For the text-containing cell, return its midpoint in [X, Y] coordinate format. 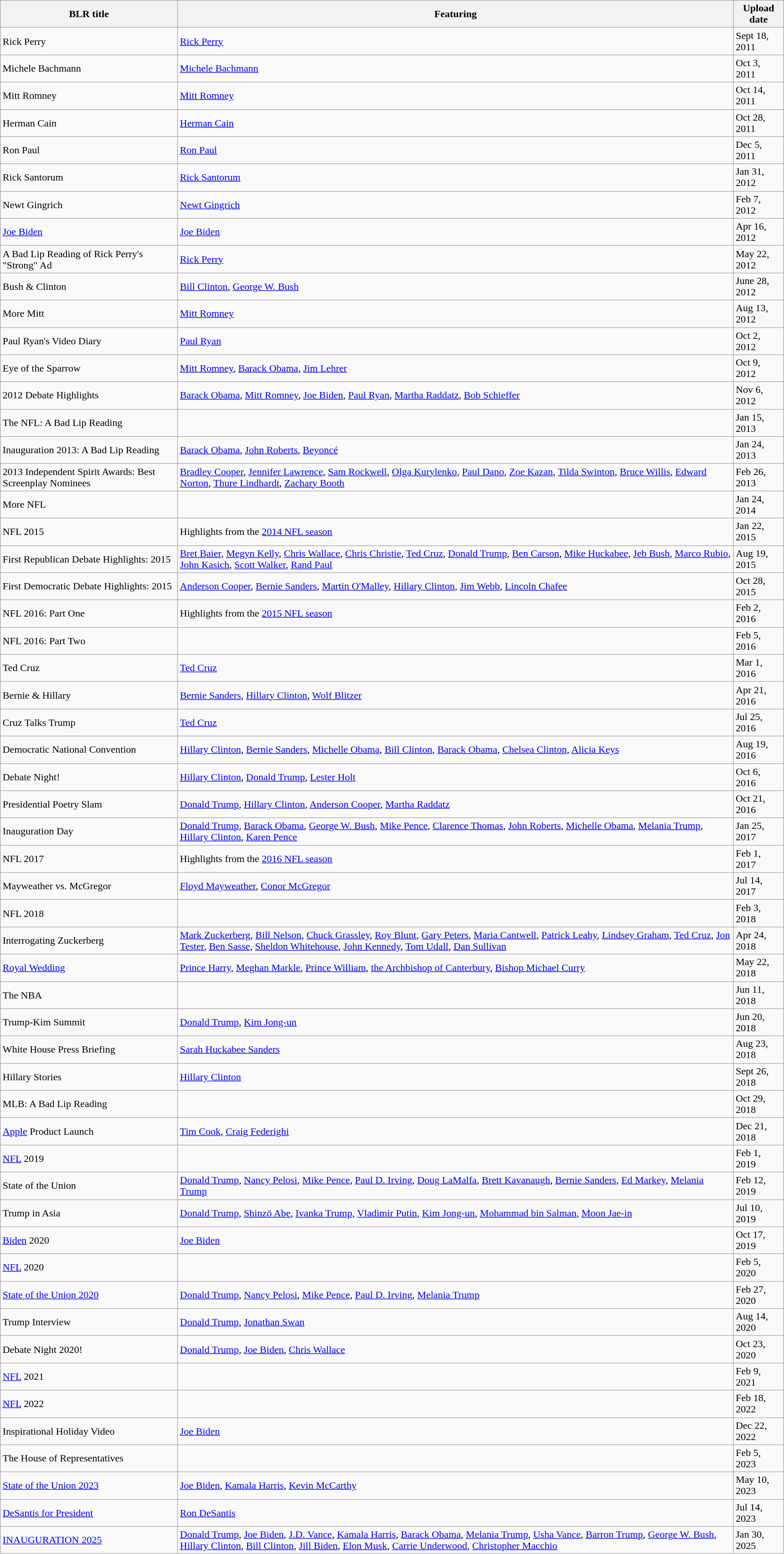
Feb 7, 2012 [758, 204]
First Democratic Debate Highlights: 2015 [89, 586]
Barack Obama, John Roberts, Beyoncé [456, 450]
More NFL [89, 504]
Trump-Kim Summit [89, 1022]
Ron DeSantis [456, 1513]
Mayweather vs. McGregor [89, 886]
Dec 5, 2011 [758, 150]
Presidential Poetry Slam [89, 804]
Jul 25, 2016 [758, 722]
Feb 12, 2019 [758, 1185]
White House Press Briefing [89, 1050]
Highlights from the 2015 NFL season [456, 613]
Oct 6, 2016 [758, 777]
More Mitt [89, 313]
Donald Trump, Nancy Pelosi, Mike Pence, Paul D. Irving, Doug LaMalfa, Brett Kavanaugh, Bernie Sanders, Ed Markey, Melania Trump [456, 1185]
May 22, 2012 [758, 259]
NFL 2016: Part Two [89, 641]
NFL 2018 [89, 913]
Democratic National Convention [89, 750]
Dec 22, 2022 [758, 1431]
Mar 1, 2016 [758, 668]
Aug 14, 2020 [758, 1322]
Cruz Talks Trump [89, 722]
Aug 19, 2015 [758, 559]
Jun 11, 2018 [758, 995]
Mitt Romney, Barack Obama, Jim Lehrer [456, 369]
Upload date [758, 14]
Interrogating Zuckerberg [89, 941]
May 10, 2023 [758, 1485]
Royal Wedding [89, 968]
Feb 5, 2016 [758, 641]
Jan 31, 2012 [758, 178]
State of the Union 2023 [89, 1485]
Apr 24, 2018 [758, 941]
Dec 21, 2018 [758, 1131]
Feb 5, 2023 [758, 1458]
Oct 28, 2011 [758, 123]
NFL 2020 [89, 1267]
Oct 14, 2011 [758, 96]
Trump in Asia [89, 1213]
MLB: A Bad Lip Reading [89, 1104]
Aug 19, 2016 [758, 750]
Inauguration 2013: A Bad Lip Reading [89, 450]
State of the Union 2020 [89, 1295]
Sarah Huckabee Sanders [456, 1050]
Biden 2020 [89, 1241]
Jan 15, 2013 [758, 423]
Hillary Clinton [456, 1076]
State of the Union [89, 1185]
Feb 18, 2022 [758, 1404]
Eye of the Sparrow [89, 369]
Paul Ryan's Video Diary [89, 341]
Aug 23, 2018 [758, 1050]
Jul 14, 2017 [758, 886]
Donald Trump, Joe Biden, Chris Wallace [456, 1350]
Bill Clinton, George W. Bush [456, 287]
Donald Trump, Kim Jong-un [456, 1022]
Jan 24, 2013 [758, 450]
Donald Trump, Shinzō Abe, Ivanka Trump, Vladimir Putin, Kim Jong-un, Mohammad bin Salman, Moon Jae-in [456, 1213]
Paul Ryan [456, 341]
Feb 9, 2021 [758, 1376]
Oct 21, 2016 [758, 804]
2012 Debate Highlights [89, 395]
Feb 1, 2019 [758, 1159]
Featuring [456, 14]
Apr 16, 2012 [758, 232]
Tim Cook, Craig Federighi [456, 1131]
Barack Obama, Mitt Romney, Joe Biden, Paul Ryan, Martha Raddatz, Bob Schieffer [456, 395]
Feb 1, 2017 [758, 859]
Sept 18, 2011 [758, 41]
The House of Representatives [89, 1458]
Sept 26, 2018 [758, 1076]
Oct 2, 2012 [758, 341]
Jan 30, 2025 [758, 1540]
Oct 3, 2011 [758, 69]
First Republican Debate Highlights: 2015 [89, 559]
Feb 2, 2016 [758, 613]
2013 Independent Spirit Awards: Best Screenplay Nominees [89, 478]
Highlights from the 2014 NFL season [456, 532]
The NFL: A Bad Lip Reading [89, 423]
NFL 2015 [89, 532]
NFL 2019 [89, 1159]
Inauguration Day [89, 832]
Debate Night! [89, 777]
Anderson Cooper, Bernie Sanders, Martin O'Malley, Hillary Clinton, Jim Webb, Lincoln Chafee [456, 586]
Hillary Clinton, Donald Trump, Lester Holt [456, 777]
BLR title [89, 14]
Bernie & Hillary [89, 695]
Jul 10, 2019 [758, 1213]
NFL 2016: Part One [89, 613]
Debate Night 2020! [89, 1350]
Inspirational Holiday Video [89, 1431]
Jul 14, 2023 [758, 1513]
Floyd Mayweather, Conor McGregor [456, 886]
NFL 2022 [89, 1404]
Bush & Clinton [89, 287]
Oct 9, 2012 [758, 369]
Jan 22, 2015 [758, 532]
Feb 5, 2020 [758, 1267]
Trump Interview [89, 1322]
Bernie Sanders, Hillary Clinton, Wolf Blitzer [456, 695]
Oct 17, 2019 [758, 1241]
Aug 13, 2012 [758, 313]
Apple Product Launch [89, 1131]
Nov 6, 2012 [758, 395]
Hillary Stories [89, 1076]
NFL 2017 [89, 859]
INAUGURATION 2025 [89, 1540]
June 28, 2012 [758, 287]
Apr 21, 2016 [758, 695]
Donald Trump, Barack Obama, George W. Bush, Mike Pence, Clarence Thomas, John Roberts, Michelle Obama, Melania Trump, Hillary Clinton, Karen Pence [456, 832]
Oct 29, 2018 [758, 1104]
The NBA [89, 995]
Donald Trump, Hillary Clinton, Anderson Cooper, Martha Raddatz [456, 804]
NFL 2021 [89, 1376]
Prince Harry, Meghan Markle, Prince William, the Archbishop of Canterbury, Bishop Michael Curry [456, 968]
DeSantis for President [89, 1513]
Hillary Clinton, Bernie Sanders, Michelle Obama, Bill Clinton, Barack Obama, Chelsea Clinton, Alicia Keys [456, 750]
Jan 24, 2014 [758, 504]
Jun 20, 2018 [758, 1022]
May 22, 2018 [758, 968]
Donald Trump, Nancy Pelosi, Mike Pence, Paul D. Irving, Melania Trump [456, 1295]
Donald Trump, Jonathan Swan [456, 1322]
Highlights from the 2016 NFL season [456, 859]
Feb 27, 2020 [758, 1295]
Oct 23, 2020 [758, 1350]
Joe Biden, Kamala Harris, Kevin McCarthy [456, 1485]
Feb 3, 2018 [758, 913]
A Bad Lip Reading of Rick Perry's "Strong" Ad [89, 259]
Feb 26, 2013 [758, 478]
Jan 25, 2017 [758, 832]
Oct 28, 2015 [758, 586]
